Find where the given text appears and provide that cell's center as (X, Y) coordinate. 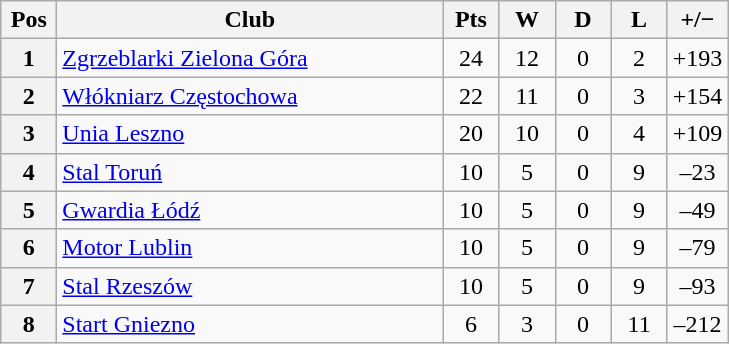
Gwardia Łódź (250, 210)
W (527, 20)
–79 (698, 248)
Stal Toruń (250, 172)
+/− (698, 20)
12 (527, 58)
+193 (698, 58)
Stal Rzeszów (250, 286)
+109 (698, 134)
Motor Lublin (250, 248)
L (639, 20)
D (583, 20)
–49 (698, 210)
–23 (698, 172)
1 (29, 58)
Club (250, 20)
–212 (698, 324)
Włókniarz Częstochowa (250, 96)
22 (471, 96)
Pts (471, 20)
Zgrzeblarki Zielona Góra (250, 58)
Pos (29, 20)
20 (471, 134)
Unia Leszno (250, 134)
24 (471, 58)
Start Gniezno (250, 324)
8 (29, 324)
–93 (698, 286)
+154 (698, 96)
7 (29, 286)
